Return the (x, y) coordinate for the center point of the cell that contains the specified text.  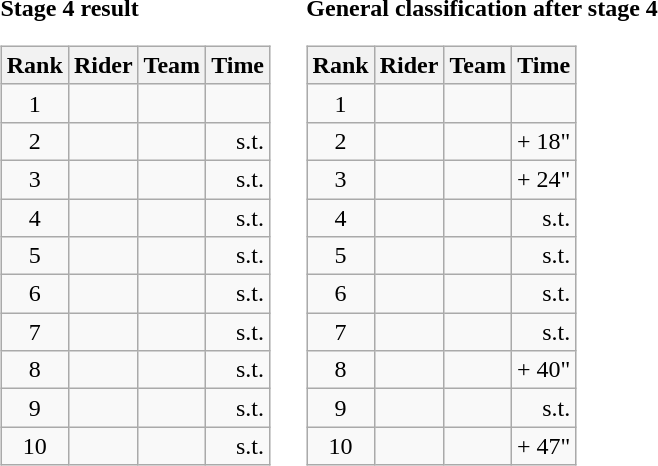
+ 47" (543, 446)
+ 24" (543, 179)
+ 18" (543, 141)
+ 40" (543, 370)
